Return [x, y] of the center of cell containing provided text 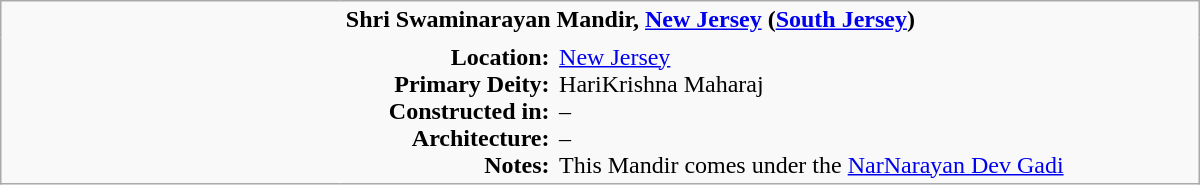
Location:Primary Deity:Constructed in:Architecture:Notes: [448, 110]
New Jersey HariKrishna Maharaj – – This Mandir comes under the NarNarayan Dev Gadi [876, 110]
Shri Swaminarayan Mandir, New Jersey (South Jersey) [770, 20]
